Scan for the cell matching the given text and deliver its [x, y] coordinate at center. 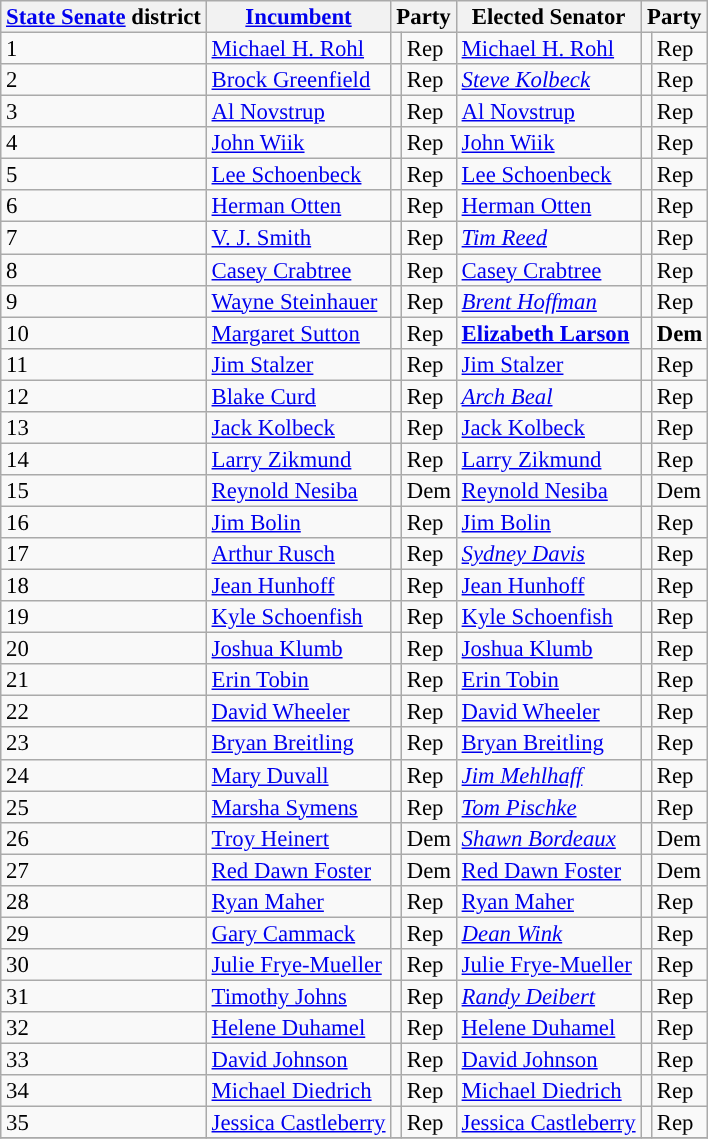
Arthur Rusch [298, 554]
26 [104, 838]
State Senate district [104, 17]
V. J. Smith [298, 238]
34 [104, 1091]
Brock Greenfield [298, 80]
Timothy Johns [298, 996]
Elected Senator [548, 17]
32 [104, 1028]
Margaret Sutton [298, 333]
1 [104, 49]
14 [104, 459]
Randy Deibert [548, 996]
23 [104, 744]
29 [104, 933]
35 [104, 1123]
33 [104, 1060]
30 [104, 965]
25 [104, 807]
8 [104, 270]
12 [104, 396]
7 [104, 238]
5 [104, 175]
Brent Hoffman [548, 301]
2 [104, 80]
11 [104, 364]
3 [104, 112]
Troy Heinert [298, 838]
28 [104, 902]
Blake Curd [298, 396]
Sydney Davis [548, 554]
18 [104, 586]
4 [104, 143]
Tom Pischke [548, 807]
Incumbent [298, 17]
Steve Kolbeck [548, 80]
17 [104, 554]
Elizabeth Larson [548, 333]
9 [104, 301]
Shawn Bordeaux [548, 838]
20 [104, 649]
10 [104, 333]
Mary Duvall [298, 775]
Gary Cammack [298, 933]
31 [104, 996]
Tim Reed [548, 238]
Wayne Steinhauer [298, 301]
Arch Beal [548, 396]
13 [104, 428]
27 [104, 870]
15 [104, 491]
Jim Mehlhaff [548, 775]
16 [104, 522]
6 [104, 206]
19 [104, 617]
24 [104, 775]
Marsha Symens [298, 807]
21 [104, 680]
22 [104, 712]
Dean Wink [548, 933]
